Scan for the cell matching the given text and deliver its (X, Y) coordinate at center. 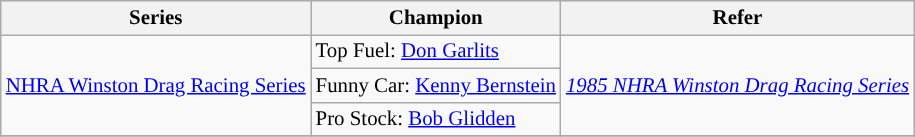
Series (156, 18)
Pro Stock: Bob Glidden (436, 119)
Funny Car: Kenny Bernstein (436, 85)
NHRA Winston Drag Racing Series (156, 85)
1985 NHRA Winston Drag Racing Series (738, 85)
Champion (436, 18)
Refer (738, 18)
Top Fuel: Don Garlits (436, 51)
